Extract the [X, Y] coordinate from the center of the cell holding the provided text.  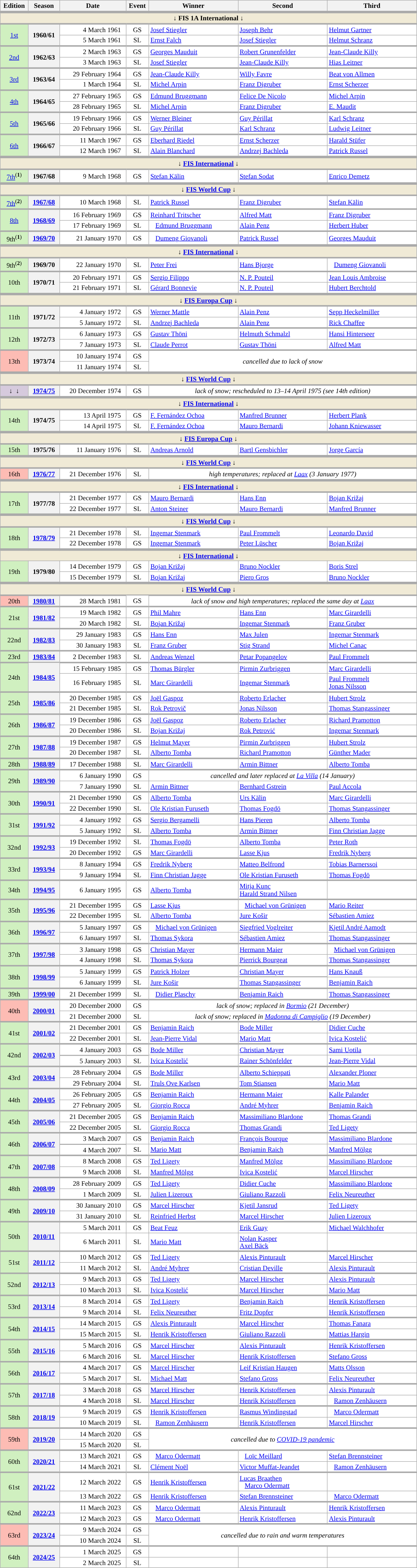
Petar Popangelov [283, 656]
9 March 2013 [93, 1279]
cancelled due to lack of snow [283, 362]
Michael Matt [193, 1378]
13th [14, 362]
61st [14, 1487]
Paul Frommelt Jonas Nilsson [372, 683]
1995/96 [44, 910]
31st [14, 825]
1984/85 [44, 677]
lack of snow and high temperatures; replaced the same day at Laax [283, 601]
Andreas Wenzel [193, 656]
Peter Lüscher [283, 544]
10 March 2012 [93, 1257]
Werner Mattle [193, 312]
15 March 2020 [93, 1445]
6 January 1973 [93, 333]
5 January 2003 [93, 1061]
21 December 2001 [93, 1027]
28 February 2004 [93, 1072]
2004/05 [44, 1100]
2018/19 [44, 1417]
37th [14, 954]
Johann Kniewasser [372, 426]
42nd [14, 1055]
François Bourque [283, 1138]
Third [372, 6]
21 February 1971 [93, 288]
1 March 2025 [93, 1552]
8 March 2008 [93, 1161]
Hansi Hinterseer [372, 333]
2020/21 [44, 1461]
Bernhard Gstrein [283, 786]
11 January 1976 [93, 450]
high temperatures; replaced at Laax (3 January 1977) [283, 474]
Jonas Nilsson [283, 708]
25th [14, 703]
cancelled and later replaced at La Villa (14 January) [283, 775]
5 March 1961 [93, 40]
16 February 1969 [93, 215]
Ludwig Leitner [372, 129]
28 February 1965 [93, 107]
20 December 1986 [93, 730]
↓ FIS 1A International ↓ [208, 18]
9 March 2024 [93, 1529]
4 January 1972 [93, 312]
10th [14, 282]
28 March 1981 [93, 601]
Mattias Hargin [372, 1334]
Helmuth Schmalzl [283, 333]
1968/69 [44, 220]
1985/86 [44, 703]
Joseph Behr [283, 29]
22nd [14, 640]
Peter Frei [193, 264]
12 March 2023 [93, 1519]
21 December 1990 [93, 797]
Gérard Bonnevie [193, 288]
29 January 1983 [93, 634]
32nd [14, 847]
1999/00 [44, 994]
Ernst Falch [193, 40]
15th [14, 450]
Herbert Huber [372, 226]
1979/80 [44, 572]
cancelled due to COVID-19 pandemic [283, 1439]
1965/66 [44, 123]
Peter Roth [372, 841]
14 March 2020 [93, 1434]
Hans Pieren [283, 820]
21st [14, 618]
2016/17 [44, 1373]
11th [14, 317]
17 February 1969 [93, 226]
Tobias Barnerssoi [372, 864]
8 January 1994 [93, 864]
2006/07 [44, 1144]
15 March 2015 [93, 1334]
12 March 2022 [93, 1482]
Helmut Schranz [372, 40]
4 January 2003 [93, 1049]
6th [14, 145]
27 February 1965 [93, 96]
1st [14, 35]
Günther Mader [372, 753]
16th [14, 474]
2021/22 [44, 1487]
1975/76 [44, 450]
20 December 1992 [93, 853]
41st [14, 1033]
Victor Muffat-Jeandet [283, 1467]
18th [14, 538]
Reinhard Tritscher [193, 215]
64th [14, 1557]
22 December 1977 [93, 509]
Rasmus Windingstad [283, 1411]
1960/61 [44, 35]
5 January 1972 [93, 323]
2nd [14, 57]
Paul Accola [372, 786]
21 December 1999 [93, 994]
1 March 1964 [93, 85]
2017/18 [44, 1395]
22 January 1970 [93, 264]
5 January 1992 [93, 831]
29 February 1964 [93, 74]
5 March 2017 [93, 1378]
2014/15 [44, 1329]
Kjetil Jansrud [283, 1205]
17th [14, 503]
9 March 2008 [93, 1172]
27 February 2005 [93, 1105]
Leif Kristian Haugen [283, 1367]
1990/91 [44, 803]
1992/93 [44, 847]
Thomas Bürgler [193, 668]
31 January 2010 [93, 1216]
1987/88 [44, 747]
1983/84 [44, 656]
11 January 1974 [93, 367]
19 December 1987 [93, 742]
14th [14, 421]
6 March 2016 [93, 1356]
4 January 1998 [93, 960]
1973/74 [44, 362]
5th [14, 123]
Matteo Belfrond [283, 864]
19 December 1992 [93, 841]
Eberhard Riedel [193, 140]
51st [14, 1262]
10 January 1974 [93, 356]
Date [93, 6]
9th(1) [14, 238]
19 December 1986 [93, 720]
1964/65 [44, 101]
15 December 1979 [93, 577]
Thomas Fanara [372, 1323]
21 December 1976 [93, 474]
lack of snow; rescheduled to 13–14 April 1975 (see 14th edition) [283, 391]
11 March 2012 [93, 1268]
47th [14, 1166]
15 February 1985 [93, 668]
14 December 1979 [93, 566]
Reinfried Herbst [193, 1216]
Helmut Mayer [193, 742]
Alexander Ploner [372, 1072]
26 February 2005 [93, 1094]
Urs Kälin [283, 797]
Patrick Holzer [193, 971]
1997/98 [44, 954]
Felice De Nicolo [283, 96]
30th [14, 803]
3 March 1963 [93, 63]
38th [14, 977]
57th [14, 1395]
4 March 2017 [93, 1367]
Hans Bjorge [283, 264]
7th(2) [14, 202]
1962/63 [44, 57]
2011/12 [44, 1262]
13 April 1975 [93, 415]
Rainer Schönfelder [283, 1061]
Hubert Berchtold [372, 288]
Mitja Kunc Harald Strand Nilsen [283, 890]
Jean Louis Ambroise [372, 277]
10 March 2013 [93, 1290]
Alberto Schieppati [283, 1072]
54th [14, 1329]
Matts Olsson [372, 1367]
1980/81 [44, 601]
6 January 1997 [93, 938]
22 December 1990 [93, 808]
2002/03 [44, 1055]
Hans Knauß [372, 971]
17 December 1988 [93, 764]
Rick Chaffee [372, 323]
1963/64 [44, 79]
20 December 2000 [93, 1005]
Piero Gros [283, 577]
Leonardo David [372, 532]
29 February 2004 [93, 1083]
↓ ↓ [14, 391]
14 April 1975 [93, 426]
Season [44, 6]
30 January 1983 [93, 645]
Sergio Filippo [193, 277]
9 March 1968 [93, 176]
5 January 1999 [93, 971]
1977/78 [44, 503]
lack of snow; replaced in Bormio (21 December) [283, 1005]
2015/16 [44, 1351]
13 March 2022 [93, 1496]
21 December 1985 [93, 708]
8 March 2014 [93, 1301]
3rd [14, 79]
28th [14, 764]
1972/73 [44, 339]
14 March 2021 [93, 1467]
22 December 1978 [93, 544]
Lucas Braathen Marco Odermatt [283, 1482]
2023/24 [44, 1535]
4 January 1992 [93, 820]
Rok Petrovič [193, 708]
Event [137, 6]
21 December 2000 [93, 1016]
11 March 1967 [93, 140]
5 March 2016 [93, 1345]
22 December 1995 [93, 916]
1978/79 [44, 538]
3 March 2007 [93, 1138]
Andreas Arnold [193, 450]
1991/92 [44, 825]
20th [14, 601]
26th [14, 725]
1996/97 [44, 933]
24th [14, 677]
Max Julen [283, 634]
48th [14, 1189]
22 December 2005 [93, 1127]
Edition [14, 6]
2013/14 [44, 1307]
7 January 1990 [93, 786]
2024/25 [44, 1557]
Fritz Dopfer [283, 1312]
Truls Ove Karlsen [193, 1083]
cancelled due to rain and warm temperatures [283, 1535]
Phil Mahre [193, 612]
2008/09 [44, 1189]
2007/08 [44, 1166]
Enrico Demetz [372, 176]
6 March 2011 [93, 1242]
Beat von Allmen [372, 74]
23rd [14, 656]
8th [14, 220]
20 February 1966 [93, 129]
Pierrick Bourgeat [283, 960]
1976/77 [44, 474]
2019/20 [44, 1439]
4 March 2018 [93, 1401]
56th [14, 1373]
Boris Strel [372, 566]
Claude Perrot [193, 345]
5 March 2011 [93, 1227]
1986/87 [44, 725]
Helmut Gartner [372, 29]
9th(2) [14, 264]
44th [14, 1100]
20 December 1987 [93, 753]
Sami Uotila [372, 1049]
21 January 1970 [93, 238]
2010/11 [44, 1237]
35th [14, 910]
Harald Stüfer [372, 140]
2 March 2025 [93, 1562]
49th [14, 1211]
20 March 1982 [93, 623]
27th [14, 747]
6 January 1995 [93, 890]
20 February 1971 [93, 277]
Michel Canac [372, 645]
19th [14, 572]
50th [14, 1237]
29th [14, 781]
2 December 1983 [93, 656]
2012/13 [44, 1284]
43rd [14, 1078]
5 January 1997 [93, 927]
30 January 2010 [93, 1205]
2005/06 [44, 1122]
Erik Guay [283, 1227]
1989/90 [44, 781]
1971/72 [44, 317]
63rd [14, 1535]
Hias Leitner [372, 63]
Alain Blanchard [193, 151]
6 January 1990 [93, 775]
33rd [14, 869]
Didier Plaschy [193, 994]
7 January 1973 [93, 345]
36th [14, 933]
9 March 2014 [93, 1312]
Herbert Plank [372, 415]
2009/10 [44, 1211]
60th [14, 1461]
2000/01 [44, 1011]
Michael Walchhofer [372, 1227]
21 December 1995 [93, 905]
9 January 1994 [93, 875]
39th [14, 994]
2022/23 [44, 1513]
40th [14, 1011]
1994/95 [44, 890]
Werner Bleiner [193, 118]
1 March 2009 [93, 1194]
Stefan Sodat [283, 176]
58th [14, 1417]
10 March 2024 [93, 1540]
21 December 1978 [93, 532]
7th(1) [14, 176]
1988/89 [44, 764]
34th [14, 890]
16 February 1985 [93, 683]
53rd [14, 1307]
Tom Stiansen [283, 1083]
12th [14, 339]
1966/67 [44, 145]
Siegfried Voglreiter [283, 927]
lack of snow; replaced in Madonna di Campiglio (19 December) [283, 1016]
2003/04 [44, 1078]
45th [14, 1122]
Anton Steiner [193, 509]
46th [14, 1144]
Clément Noël [193, 1467]
20 December 1985 [93, 697]
4 March 1961 [93, 29]
Winner [193, 6]
Jorge García [372, 450]
2 March 1963 [93, 51]
22 December 2001 [93, 1038]
Sergio Bergamelli [193, 820]
11 March 2023 [93, 1507]
Rok Petrović [283, 730]
Stig Strand [283, 645]
Kalle Palander [372, 1094]
Willy Favre [283, 74]
Kjetil André Aamodt [372, 927]
Second [283, 6]
21 December 2005 [93, 1116]
13 March 2021 [93, 1456]
Cristian Deville [283, 1268]
3 March 2018 [93, 1389]
59th [14, 1439]
52nd [14, 1284]
4 March 2007 [93, 1150]
9 March 2019 [93, 1411]
10 March 1968 [93, 202]
Loïc Meillard [283, 1456]
19 March 1982 [93, 612]
3 January 1998 [93, 949]
1970/71 [44, 282]
Sepp Heckelmiller [372, 312]
Nolan Kasper Axel Bäck [283, 1242]
12 March 1967 [93, 151]
62nd [14, 1513]
1982/83 [44, 640]
19 February 1966 [93, 118]
1981/82 [44, 618]
Bartl Gensbichler [283, 450]
1998/99 [44, 977]
21 December 1977 [93, 498]
14 March 2015 [93, 1323]
Beat Feuz [193, 1227]
55th [14, 1351]
E. Maudit [372, 107]
4th [14, 101]
20 December 1974 [93, 391]
Robert Grunenfelder [283, 51]
10 March 2019 [93, 1423]
2001/02 [44, 1033]
Mario Reiter [372, 905]
6 January 1999 [93, 982]
1993/94 [44, 869]
28 February 2009 [93, 1183]
